For the text-containing cell, return its midpoint in [x, y] coordinate format. 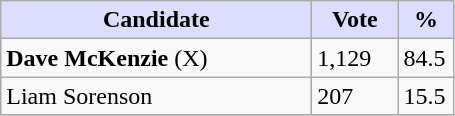
% [426, 20]
207 [355, 96]
Dave McKenzie (X) [156, 58]
Candidate [156, 20]
1,129 [355, 58]
Vote [355, 20]
84.5 [426, 58]
15.5 [426, 96]
Liam Sorenson [156, 96]
